Locate the cell with the specified text and output its [X, Y] center coordinate. 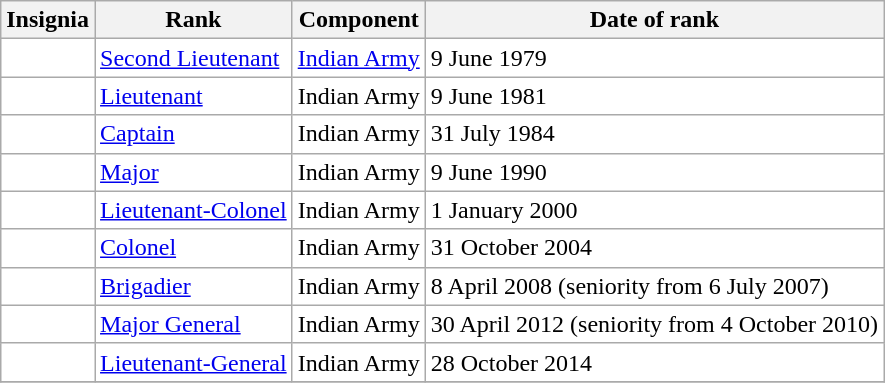
Colonel [194, 248]
9 June 1990 [654, 172]
Brigadier [194, 286]
31 July 1984 [654, 134]
Lieutenant [194, 96]
Major General [194, 324]
31 October 2004 [654, 248]
Rank [194, 20]
Insignia [48, 20]
30 April 2012 (seniority from 4 October 2010) [654, 324]
Major [194, 172]
9 June 1979 [654, 58]
Component [358, 20]
Lieutenant-General [194, 362]
9 June 1981 [654, 96]
8 April 2008 (seniority from 6 July 2007) [654, 286]
Date of rank [654, 20]
Second Lieutenant [194, 58]
28 October 2014 [654, 362]
Lieutenant-Colonel [194, 210]
Captain [194, 134]
1 January 2000 [654, 210]
